Capture the cell that displays the provided text and extract its (X, Y) central coordinate. 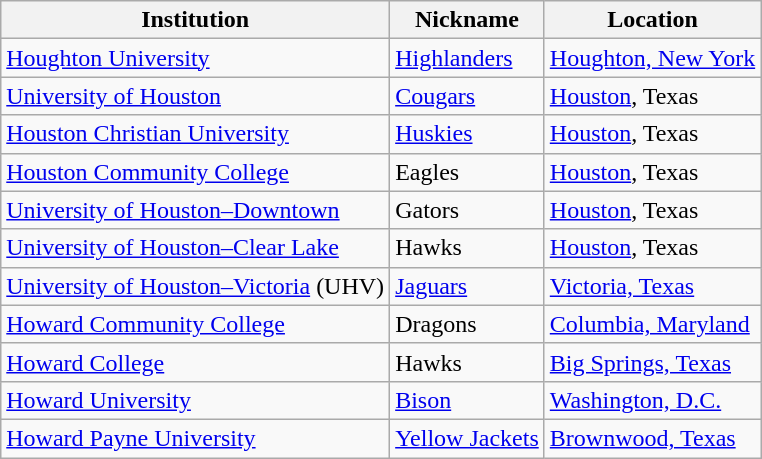
Howard College (196, 362)
Washington, D.C. (652, 400)
University of Houston (196, 96)
Institution (196, 20)
University of Houston–Downtown (196, 210)
Victoria, Texas (652, 286)
Howard Payne University (196, 438)
University of Houston–Clear Lake (196, 248)
Gators (468, 210)
Dragons (468, 324)
Houston Christian University (196, 134)
Howard Community College (196, 324)
Houghton University (196, 58)
Jaguars (468, 286)
Yellow Jackets (468, 438)
Highlanders (468, 58)
Huskies (468, 134)
Houston Community College (196, 172)
University of Houston–Victoria (UHV) (196, 286)
Columbia, Maryland (652, 324)
Location (652, 20)
Eagles (468, 172)
Nickname (468, 20)
Bison (468, 400)
Big Springs, Texas (652, 362)
Houghton, New York (652, 58)
Brownwood, Texas (652, 438)
Howard University (196, 400)
Cougars (468, 96)
